Search for the cell housing the specified text and yield its (X, Y) center coordinate. 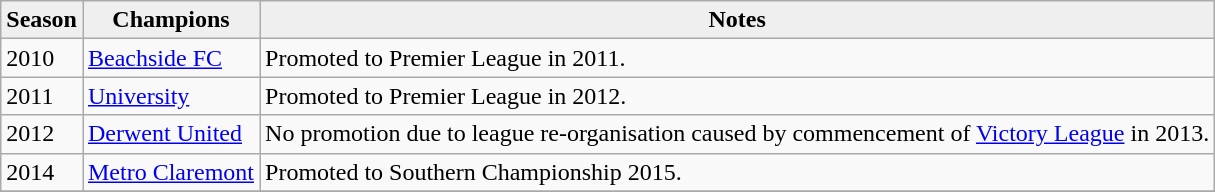
Promoted to Southern Championship 2015. (738, 172)
Promoted to Premier League in 2012. (738, 96)
University (170, 96)
2014 (42, 172)
Promoted to Premier League in 2011. (738, 58)
No promotion due to league re-organisation caused by commencement of Victory League in 2013. (738, 134)
2010 (42, 58)
2011 (42, 96)
Champions (170, 20)
Metro Claremont (170, 172)
Notes (738, 20)
Derwent United (170, 134)
2012 (42, 134)
Season (42, 20)
Beachside FC (170, 58)
